Locate the cell with the specified text and output its [X, Y] center coordinate. 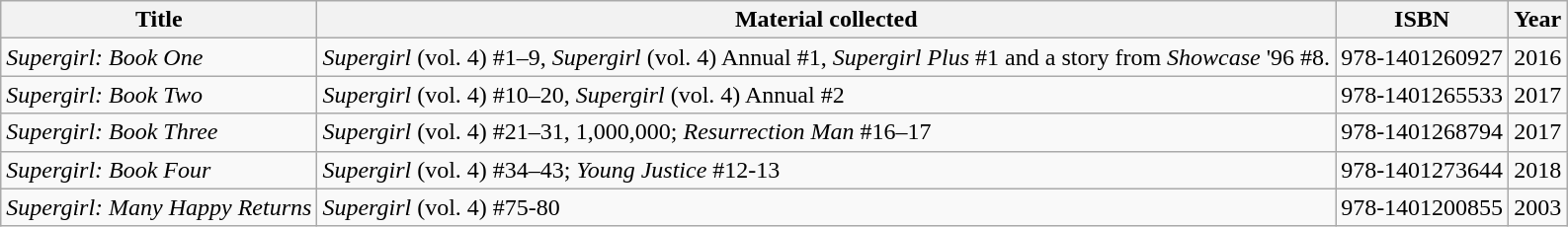
978-1401265533 [1423, 95]
Supergirl (vol. 4) #1–9, Supergirl (vol. 4) Annual #1, Supergirl Plus #1 and a story from Showcase '96 #8. [826, 57]
Supergirl: Book One [159, 57]
Supergirl: Book Two [159, 95]
Supergirl (vol. 4) #75-80 [826, 207]
Supergirl: Many Happy Returns [159, 207]
978-1401273644 [1423, 170]
978-1401200855 [1423, 207]
Title [159, 20]
Supergirl (vol. 4) #10–20, Supergirl (vol. 4) Annual #2 [826, 95]
2018 [1537, 170]
Year [1537, 20]
2003 [1537, 207]
Supergirl: Book Four [159, 170]
978-1401260927 [1423, 57]
Supergirl: Book Three [159, 132]
Material collected [826, 20]
ISBN [1423, 20]
2016 [1537, 57]
Supergirl (vol. 4) #21–31, 1,000,000; Resurrection Man #16–17 [826, 132]
978-1401268794 [1423, 132]
Supergirl (vol. 4) #34–43; Young Justice #12-13 [826, 170]
